For the text-containing cell, return its midpoint in [X, Y] coordinate format. 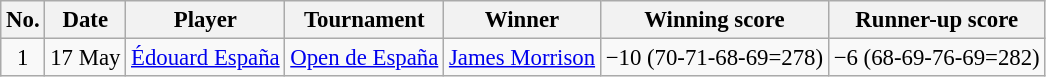
17 May [86, 58]
No. [23, 20]
James Morrison [522, 58]
Open de España [364, 58]
Date [86, 20]
Édouard España [206, 58]
Winning score [714, 20]
Tournament [364, 20]
−10 (70-71-68-69=278) [714, 58]
1 [23, 58]
−6 (68-69-76-69=282) [936, 58]
Runner-up score [936, 20]
Winner [522, 20]
Player [206, 20]
